Locate the cell with the specified text and output its [x, y] center coordinate. 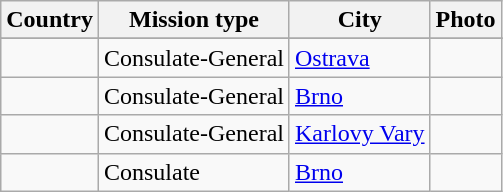
Photo [466, 20]
City [360, 20]
Country [50, 20]
Karlovy Vary [360, 134]
Consulate [194, 172]
Ostrava [360, 58]
Mission type [194, 20]
